Output the (x, y) coordinate of the center of the cell containing the given text.  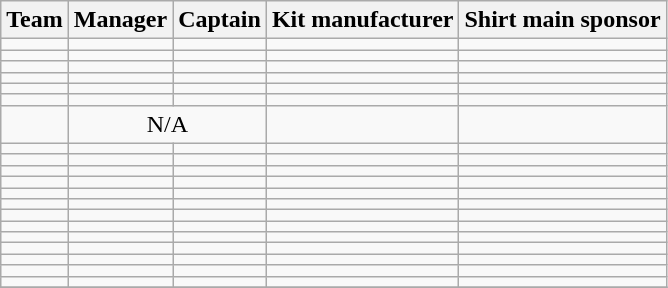
Captain (220, 20)
Kit manufacturer (362, 20)
N/A (167, 124)
Manager (120, 20)
Team (35, 20)
Shirt main sponsor (562, 20)
